Determine the [x, y] coordinate at the center of the cell enclosing the given text.  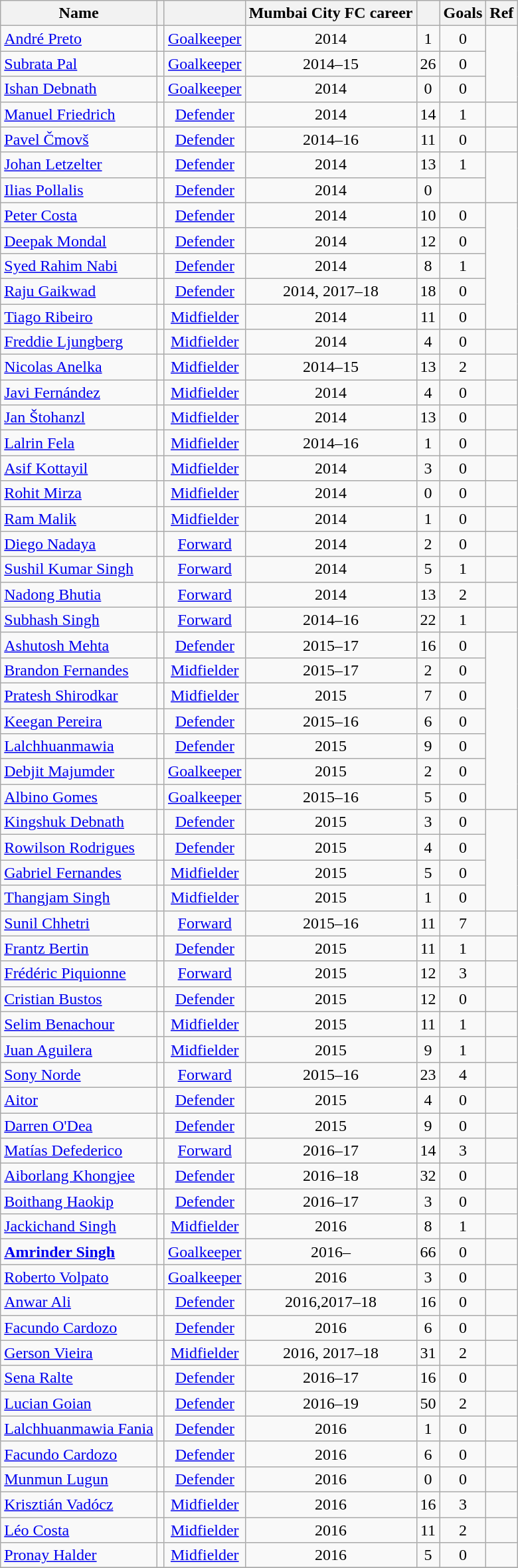
23 [428, 1075]
10 [428, 215]
Javi Fernández [79, 392]
Albino Gomes [79, 797]
2016– [331, 1252]
66 [428, 1252]
Anwar Ali [79, 1302]
Pronay Halder [79, 1555]
Syed Rahim Nabi [79, 266]
Lalchhuanmawia Fania [79, 1429]
Sena Ralte [79, 1378]
André Preto [79, 39]
Nadong Bhutia [79, 594]
Deepak Mondal [79, 240]
Sunil Chhetri [79, 923]
Debjit Majumder [79, 772]
Thangjam Singh [79, 898]
Boithang Haokip [79, 1201]
Rowilson Rodrigues [79, 847]
31 [428, 1353]
Lalchhuanmawia [79, 746]
Aitor [79, 1100]
Frédéric Piquionne [79, 974]
Roberto Volpato [79, 1277]
2014, 2017–18 [331, 291]
Juan Aguilera [79, 1049]
Raju Gaikwad [79, 291]
Diego Nadaya [79, 544]
32 [428, 1176]
Ram Malik [79, 519]
Gabriel Fernandes [79, 873]
Peter Costa [79, 215]
Cristian Bustos [79, 999]
Brandon Fernandes [79, 670]
2016, 2017–18 [331, 1353]
Rohit Mirza [79, 493]
Lucian Goian [79, 1403]
Mumbai City FC career [331, 13]
Aiborlang Khongjee [79, 1176]
Subhash Singh [79, 620]
22 [428, 620]
Amrinder Singh [79, 1252]
2016–18 [331, 1176]
Name [79, 13]
18 [428, 291]
Ashutosh Mehta [79, 645]
2016–19 [331, 1403]
Krisztián Vadócz [79, 1504]
Sony Norde [79, 1075]
Selim Benachour [79, 1024]
Léo Costa [79, 1529]
Jan Štohanzl [79, 418]
Jackichand Singh [79, 1227]
Asif Kottayil [79, 468]
Darren O'Dea [79, 1126]
Subrata Pal [79, 64]
Freddie Ljungberg [79, 342]
Keegan Pereira [79, 721]
Nicolas Anelka [79, 367]
2016,2017–18 [331, 1302]
Pavel Čmovš [79, 139]
Manuel Friedrich [79, 114]
Pratesh Shirodkar [79, 695]
Kingshuk Debnath [79, 822]
Ishan Debnath [79, 89]
Munmun Lugun [79, 1479]
Johan Letzelter [79, 165]
Ref [502, 13]
Tiago Ribeiro [79, 317]
26 [428, 64]
50 [428, 1403]
Frantz Bertin [79, 948]
Sushil Kumar Singh [79, 569]
Goals [463, 13]
Ilias Pollalis [79, 190]
Matías Defederico [79, 1151]
Lalrin Fela [79, 443]
Gerson Vieira [79, 1353]
